Extract the [X, Y] coordinate from the center of the cell holding the provided text.  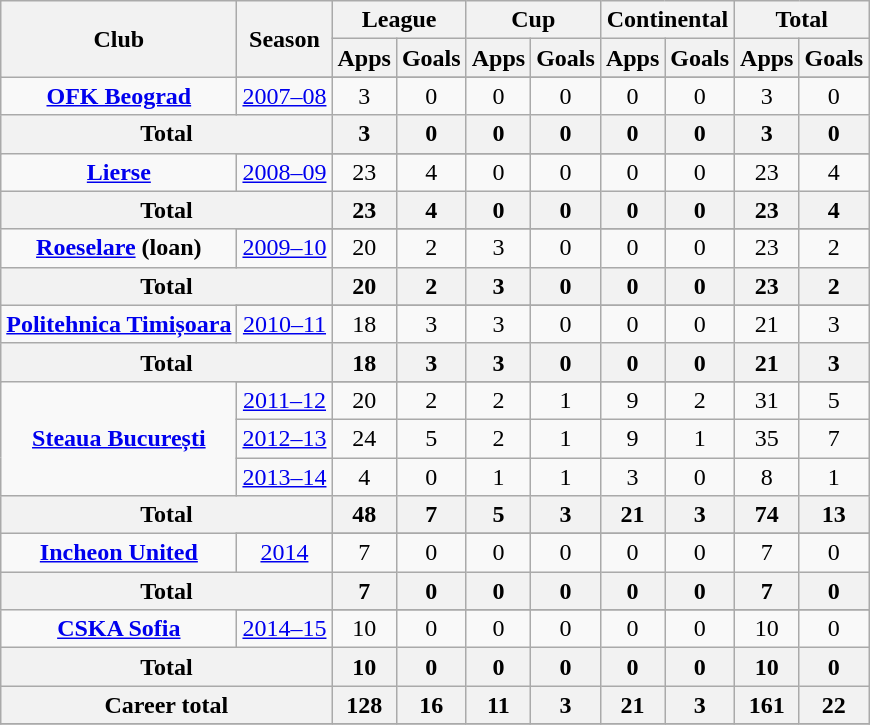
Season [284, 39]
2013–14 [284, 477]
Steaua București [119, 438]
2011–12 [284, 400]
CSKA Sofia [119, 629]
OFK Beograd [119, 96]
Roeselare (loan) [119, 248]
22 [834, 705]
31 [767, 400]
2010–11 [284, 324]
8 [767, 477]
Incheon United [119, 553]
2012–13 [284, 438]
League [399, 20]
74 [767, 515]
48 [364, 515]
Cup [533, 20]
24 [364, 438]
2007–08 [284, 96]
2008–09 [284, 172]
2014 [284, 553]
Politehnica Timișoara [119, 324]
35 [767, 438]
13 [834, 515]
Career total [166, 705]
11 [498, 705]
Lierse [119, 172]
2014–15 [284, 629]
16 [431, 705]
161 [767, 705]
Continental [667, 20]
Club [119, 39]
128 [364, 705]
2009–10 [284, 248]
